Capture the cell that displays the provided text and extract its [x, y] central coordinate. 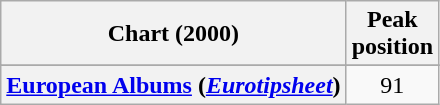
Chart (2000) [174, 34]
European Albums (Eurotipsheet) [174, 85]
Peakposition [392, 34]
91 [392, 85]
